Provide the [x, y] coordinate of the cell's center where the given text is located.  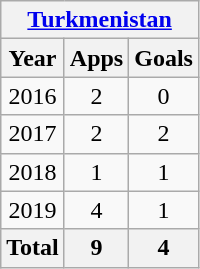
Apps [96, 58]
2016 [33, 96]
Turkmenistan [100, 20]
Total [33, 248]
2017 [33, 134]
Goals [164, 58]
9 [96, 248]
0 [164, 96]
Year [33, 58]
2019 [33, 210]
2018 [33, 172]
